From the cell containing the given text, extract its center point as (X, Y) coordinate. 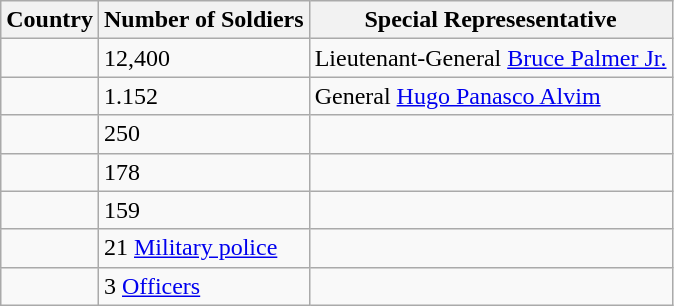
1.152 (204, 96)
250 (204, 134)
178 (204, 172)
Lieutenant-General Bruce Palmer Jr. (490, 58)
General Hugo Panasco Alvim (490, 96)
159 (204, 210)
12,400 (204, 58)
21 Military police (204, 248)
Number of Soldiers (204, 20)
3 Officers (204, 286)
Special Represesentative (490, 20)
Country (50, 20)
